Determine the [x, y] coordinate at the center of the cell enclosing the given text.  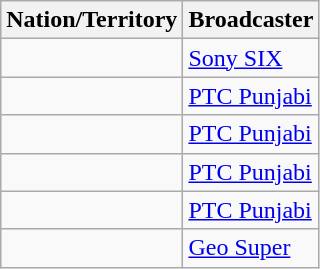
Geo Super [251, 248]
Broadcaster [251, 20]
Nation/Territory [92, 20]
Sony SIX [251, 58]
